Scan for the cell matching the given text and deliver its [x, y] coordinate at center. 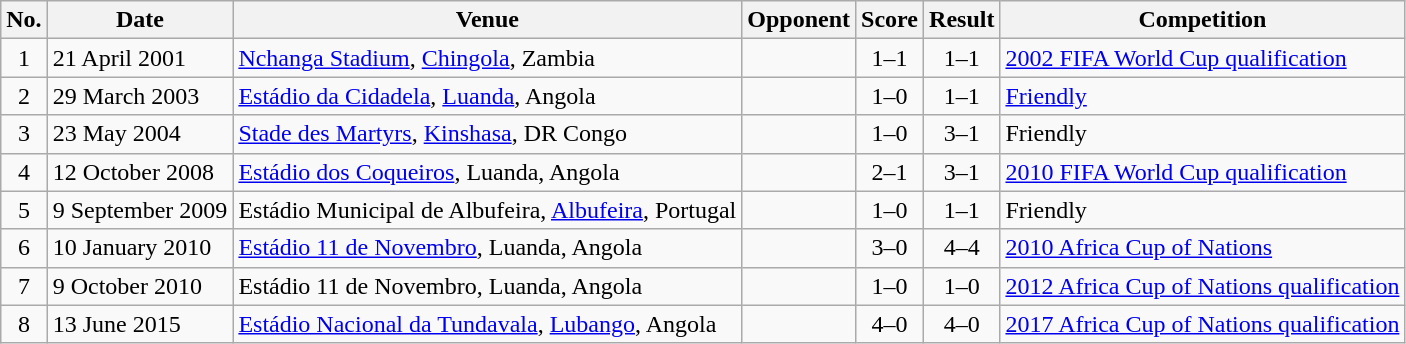
6 [24, 248]
8 [24, 324]
Score [890, 20]
7 [24, 286]
Estádio Municipal de Albufeira, Albufeira, Portugal [488, 210]
2002 FIFA World Cup qualification [1202, 58]
Estádio Nacional da Tundavala, Lubango, Angola [488, 324]
5 [24, 210]
23 May 2004 [140, 134]
No. [24, 20]
4–4 [962, 248]
2–1 [890, 172]
10 January 2010 [140, 248]
3–0 [890, 248]
2012 Africa Cup of Nations qualification [1202, 286]
Estádio dos Coqueiros, Luanda, Angola [488, 172]
Nchanga Stadium, Chingola, Zambia [488, 58]
2010 Africa Cup of Nations [1202, 248]
2017 Africa Cup of Nations qualification [1202, 324]
4 [24, 172]
3 [24, 134]
2010 FIFA World Cup qualification [1202, 172]
1 [24, 58]
21 April 2001 [140, 58]
Result [962, 20]
Opponent [799, 20]
9 October 2010 [140, 286]
Stade des Martyrs, Kinshasa, DR Congo [488, 134]
Venue [488, 20]
12 October 2008 [140, 172]
Competition [1202, 20]
Date [140, 20]
13 June 2015 [140, 324]
2 [24, 96]
9 September 2009 [140, 210]
29 March 2003 [140, 96]
Estádio da Cidadela, Luanda, Angola [488, 96]
